Search for the cell housing the specified text and yield its [X, Y] center coordinate. 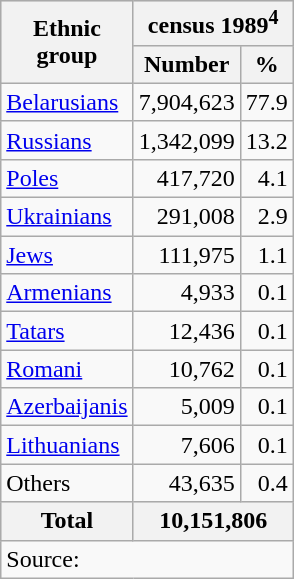
77.9 [266, 102]
7,904,623 [186, 102]
census 19894 [213, 24]
Others [67, 483]
1,342,099 [186, 140]
Belarusians [67, 102]
Ukrainians [67, 217]
Russians [67, 140]
Tatars [67, 331]
291,008 [186, 217]
Number [186, 64]
4,933 [186, 293]
0.4 [266, 483]
10,151,806 [213, 521]
% [266, 64]
1.1 [266, 255]
Total [67, 521]
111,975 [186, 255]
5,009 [186, 407]
43,635 [186, 483]
Source: [147, 559]
4.1 [266, 178]
Ethnicgroup [67, 42]
13.2 [266, 140]
2.9 [266, 217]
Poles [67, 178]
Azerbaijanis [67, 407]
Romani [67, 369]
12,436 [186, 331]
Lithuanians [67, 445]
10,762 [186, 369]
Armenians [67, 293]
7,606 [186, 445]
417,720 [186, 178]
Jews [67, 255]
